Pinpoint the cell where the given text exists, returning its (X, Y) midpoint coordinate. 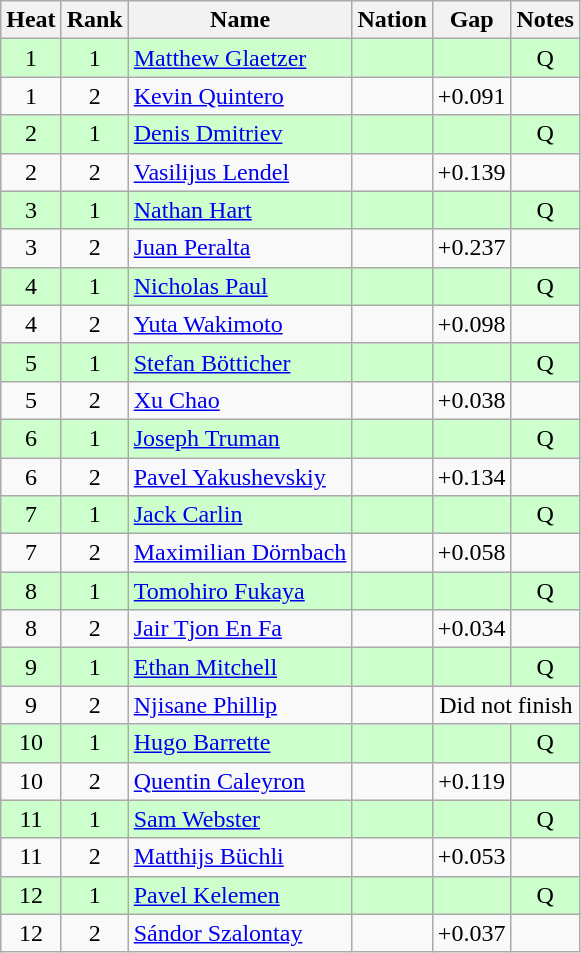
Sam Webster (240, 819)
Ethan Mitchell (240, 667)
Gap (472, 20)
+0.134 (472, 477)
Notes (545, 20)
Stefan Bötticher (240, 362)
+0.098 (472, 324)
Pavel Kelemen (240, 895)
+0.037 (472, 933)
+0.237 (472, 248)
Sándor Szalontay (240, 933)
Nation (392, 20)
Rank (94, 20)
+0.053 (472, 857)
Nicholas Paul (240, 286)
Name (240, 20)
Yuta Wakimoto (240, 324)
Hugo Barrette (240, 743)
Denis Dmitriev (240, 134)
Njisane Phillip (240, 705)
+0.058 (472, 553)
Did not finish (506, 705)
Juan Peralta (240, 248)
Quentin Caleyron (240, 781)
Tomohiro Fukaya (240, 591)
+0.038 (472, 400)
+0.119 (472, 781)
Jair Tjon En Fa (240, 629)
+0.034 (472, 629)
Joseph Truman (240, 438)
Matthew Glaetzer (240, 58)
+0.139 (472, 172)
Jack Carlin (240, 515)
Nathan Hart (240, 210)
Xu Chao (240, 400)
Matthijs Büchli (240, 857)
Maximilian Dörnbach (240, 553)
Vasilijus Lendel (240, 172)
Pavel Yakushevskiy (240, 477)
Kevin Quintero (240, 96)
+0.091 (472, 96)
Heat (31, 20)
